Provide the (X, Y) coordinate of the cell's center where the given text is located.  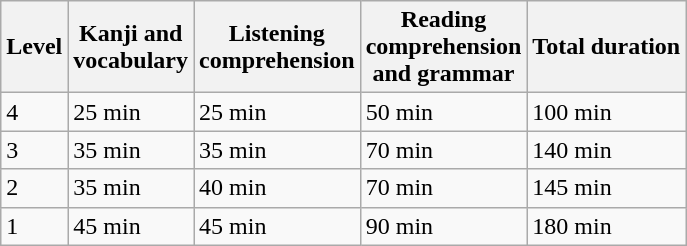
90 min (444, 226)
4 (34, 112)
40 min (278, 188)
Listening comprehension (278, 47)
100 min (606, 112)
Level (34, 47)
Total duration (606, 47)
50 min (444, 112)
145 min (606, 188)
1 (34, 226)
180 min (606, 226)
2 (34, 188)
Readingcomprehensionand grammar (444, 47)
140 min (606, 150)
3 (34, 150)
Kanji and vocabulary (131, 47)
